Scan for the cell matching the given text and deliver its (X, Y) coordinate at center. 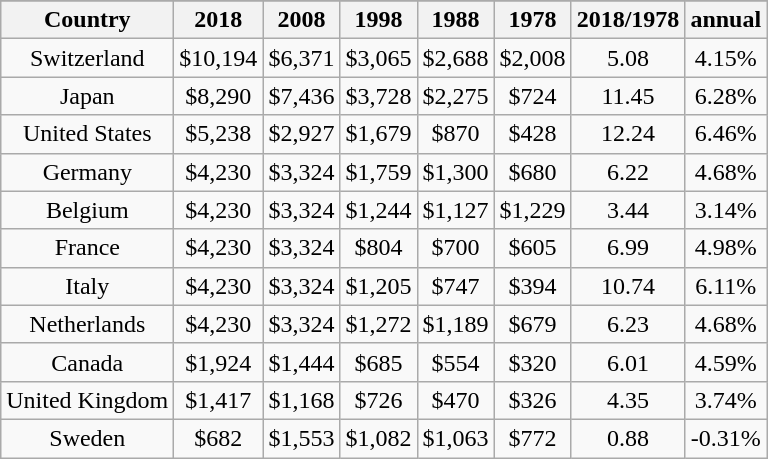
Belgium (88, 210)
6.99 (628, 248)
Germany (88, 172)
$1,272 (378, 324)
$804 (378, 248)
$6,371 (302, 58)
10.74 (628, 286)
$7,436 (302, 96)
2018 (218, 20)
6.28% (726, 96)
$470 (456, 400)
$685 (378, 362)
$5,238 (218, 134)
$1,444 (302, 362)
4.59% (726, 362)
2018/1978 (628, 20)
$1,679 (378, 134)
$726 (378, 400)
$428 (532, 134)
$772 (532, 438)
$1,417 (218, 400)
3.74% (726, 400)
6.46% (726, 134)
$3,065 (378, 58)
$1,082 (378, 438)
$2,927 (302, 134)
1988 (456, 20)
4.98% (726, 248)
$554 (456, 362)
$10,194 (218, 58)
$8,290 (218, 96)
$680 (532, 172)
annual (726, 20)
6.01 (628, 362)
Switzerland (88, 58)
$1,127 (456, 210)
$605 (532, 248)
12.24 (628, 134)
France (88, 248)
Canada (88, 362)
$1,553 (302, 438)
$1,189 (456, 324)
United Kingdom (88, 400)
2008 (302, 20)
11.45 (628, 96)
$1,924 (218, 362)
3.14% (726, 210)
$747 (456, 286)
United States (88, 134)
0.88 (628, 438)
5.08 (628, 58)
$1,300 (456, 172)
$1,205 (378, 286)
1978 (532, 20)
-0.31% (726, 438)
6.22 (628, 172)
$2,275 (456, 96)
4.35 (628, 400)
6.23 (628, 324)
$1,063 (456, 438)
$2,008 (532, 58)
Japan (88, 96)
Country (88, 20)
$394 (532, 286)
Sweden (88, 438)
$700 (456, 248)
$682 (218, 438)
$1,229 (532, 210)
$724 (532, 96)
$1,168 (302, 400)
$679 (532, 324)
3.44 (628, 210)
$2,688 (456, 58)
6.11% (726, 286)
$1,244 (378, 210)
$320 (532, 362)
$870 (456, 134)
$3,728 (378, 96)
$1,759 (378, 172)
4.15% (726, 58)
1998 (378, 20)
$326 (532, 400)
Italy (88, 286)
Netherlands (88, 324)
